For the text-containing cell, return its midpoint in [x, y] coordinate format. 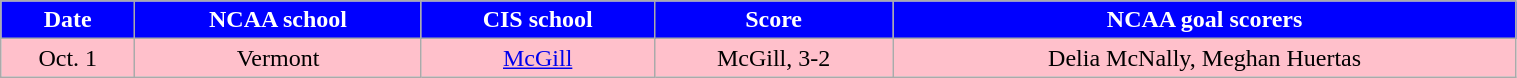
McGill [538, 58]
Vermont [278, 58]
Score [774, 20]
Date [68, 20]
McGill, 3-2 [774, 58]
NCAA goal scorers [1204, 20]
NCAA school [278, 20]
Oct. 1 [68, 58]
CIS school [538, 20]
Delia McNally, Meghan Huertas [1204, 58]
